Provide the (x, y) coordinate of the cell's center where the given text is located.  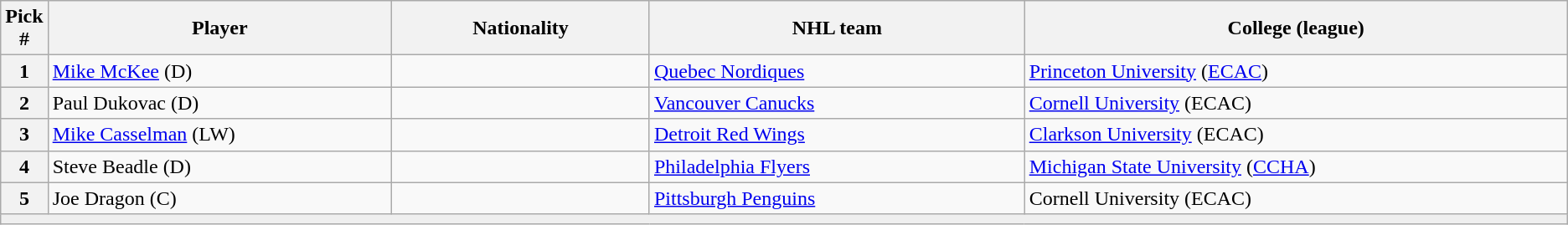
Mike Casselman (LW) (219, 135)
College (league) (1296, 28)
Philadelphia Flyers (837, 166)
Clarkson University (ECAC) (1296, 135)
Mike McKee (D) (219, 71)
Paul Dukovac (D) (219, 103)
Quebec Nordiques (837, 71)
Joe Dragon (C) (219, 198)
Detroit Red Wings (837, 135)
5 (24, 198)
Pittsburgh Penguins (837, 198)
Player (219, 28)
1 (24, 71)
Pick # (24, 28)
4 (24, 166)
2 (24, 103)
NHL team (837, 28)
Steve Beadle (D) (219, 166)
3 (24, 135)
Nationality (521, 28)
Michigan State University (CCHA) (1296, 166)
Vancouver Canucks (837, 103)
Princeton University (ECAC) (1296, 71)
